Find where the given text appears and provide that cell's center as [X, Y] coordinate. 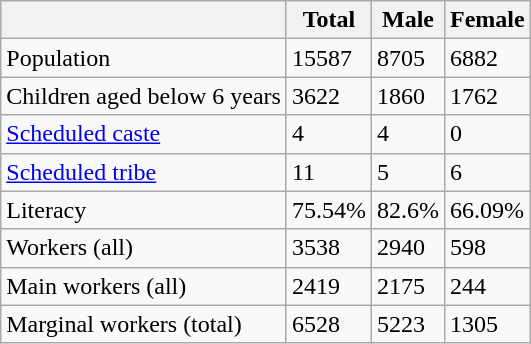
Total [328, 20]
Population [144, 58]
Children aged below 6 years [144, 96]
6882 [488, 58]
Scheduled caste [144, 134]
5 [408, 172]
8705 [408, 58]
Main workers (all) [144, 286]
Marginal workers (total) [144, 324]
2419 [328, 286]
1762 [488, 96]
Scheduled tribe [144, 172]
75.54% [328, 210]
82.6% [408, 210]
244 [488, 286]
2940 [408, 248]
Female [488, 20]
15587 [328, 58]
66.09% [488, 210]
598 [488, 248]
5223 [408, 324]
3622 [328, 96]
11 [328, 172]
Literacy [144, 210]
6528 [328, 324]
0 [488, 134]
1305 [488, 324]
2175 [408, 286]
1860 [408, 96]
Male [408, 20]
3538 [328, 248]
6 [488, 172]
Workers (all) [144, 248]
